Determine the (x, y) coordinate at the center of the cell enclosing the given text.  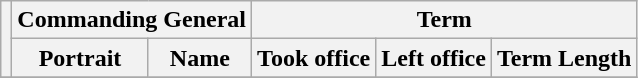
Commanding General (132, 20)
Term Length (564, 58)
Term (444, 20)
Left office (434, 58)
Name (200, 58)
Portrait (80, 58)
Took office (314, 58)
